Capture the cell that displays the provided text and extract its [X, Y] central coordinate. 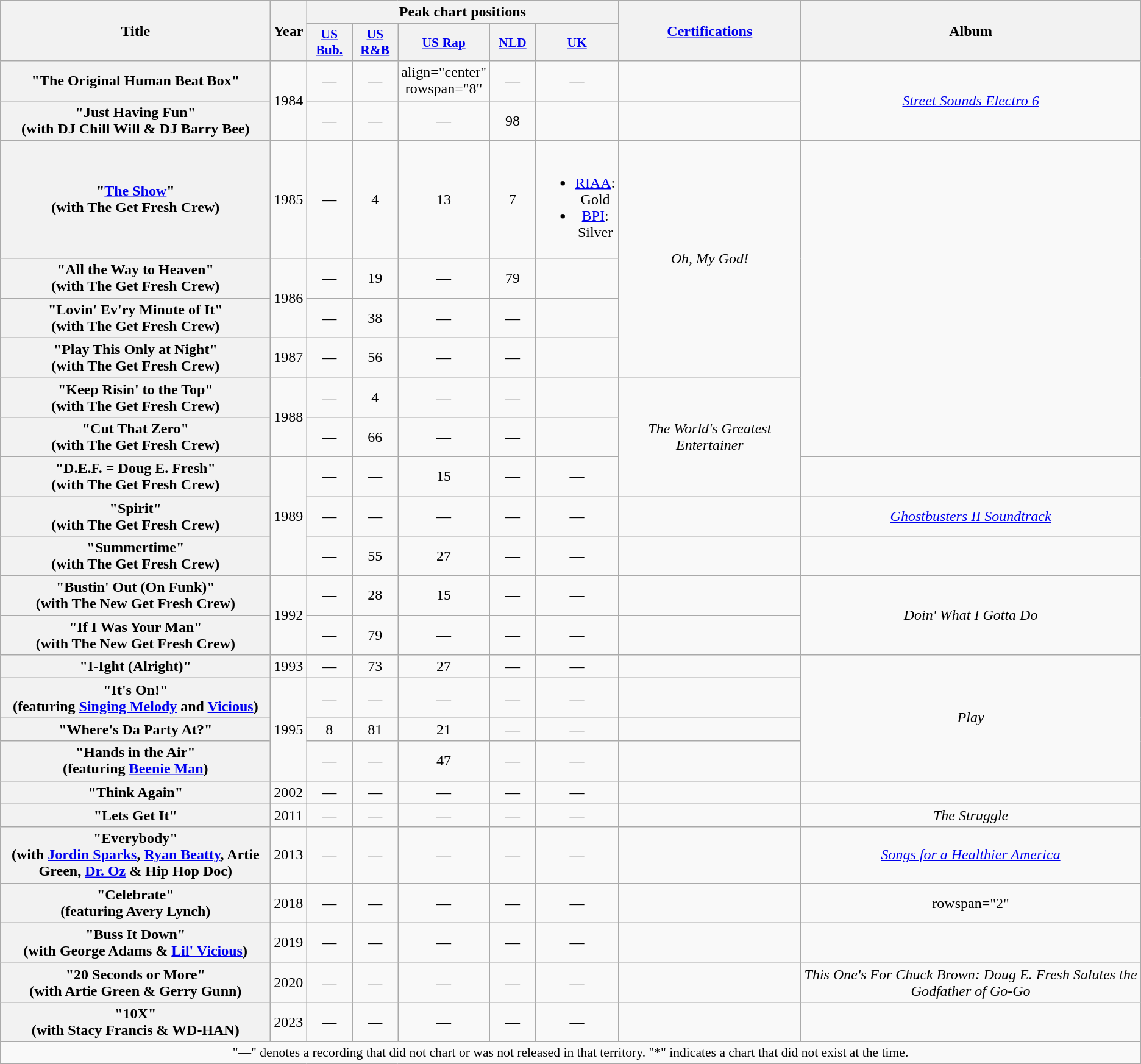
The World's Greatest Entertainer [709, 436]
"I-Ight (Alright)" [135, 667]
2018 [289, 903]
2011 [289, 815]
"Keep Risin' to the Top"(with The Get Fresh Crew) [135, 397]
28 [375, 596]
2002 [289, 792]
1989 [289, 516]
"Where's Da Party At?" [135, 729]
Street Sounds Electro 6 [970, 101]
US Rap [444, 43]
38 [375, 318]
81 [375, 729]
Certifications [709, 30]
Peak chart positions [463, 12]
1984 [289, 101]
US Bub. [329, 43]
"The Show"(with The Get Fresh Crew) [135, 199]
47 [444, 761]
"It's On!"(featuring Singing Melody and Vicious) [135, 698]
"Summertime"(with The Get Fresh Crew) [135, 556]
1995 [289, 729]
"Buss It Down"(with George Adams & Lil' Vicious) [135, 942]
13 [444, 199]
"Cut That Zero"(with The Get Fresh Crew) [135, 436]
"10X"(with Stacy Francis & WD-HAN) [135, 1021]
"Hands in the Air"(featuring Beenie Man) [135, 761]
19 [375, 278]
rowspan="2" [970, 903]
7 [512, 199]
"All the Way to Heaven"(with The Get Fresh Crew) [135, 278]
"—" denotes a recording that did not chart or was not released in that territory. "*" indicates a chart that did not exist at the time. [570, 1052]
"Lets Get It" [135, 815]
US R&B [375, 43]
UK [577, 43]
Ghostbusters II Soundtrack [970, 516]
"The Original Human Beat Box" [135, 80]
NLD [512, 43]
2013 [289, 855]
"Spirit"(with The Get Fresh Crew) [135, 516]
2019 [289, 942]
RIAA: GoldBPI: Silver [577, 199]
8 [329, 729]
2023 [289, 1021]
"If I Was Your Man"(with The New Get Fresh Crew) [135, 635]
1985 [289, 199]
1988 [289, 417]
align="center" rowspan="8" [444, 80]
"Everybody"(with Jordin Sparks, Ryan Beatty, Artie Green, Dr. Oz & Hip Hop Doc) [135, 855]
"Play This Only at Night"(with The Get Fresh Crew) [135, 357]
"Think Again" [135, 792]
1993 [289, 667]
"20 Seconds or More"(with Artie Green & Gerry Gunn) [135, 982]
Songs for a Healthier America [970, 855]
1987 [289, 357]
2020 [289, 982]
"Lovin' Ev'ry Minute of It"(with The Get Fresh Crew) [135, 318]
Year [289, 30]
66 [375, 436]
The Struggle [970, 815]
Oh, My God! [709, 258]
21 [444, 729]
This One's For Chuck Brown: Doug E. Fresh Salutes the Godfather of Go-Go [970, 982]
73 [375, 667]
Doin' What I Gotta Do [970, 615]
"D.E.F. = Doug E. Fresh"(with The Get Fresh Crew) [135, 477]
1992 [289, 615]
98 [512, 121]
Title [135, 30]
56 [375, 357]
"Bustin' Out (On Funk)"(with The New Get Fresh Crew) [135, 596]
"Just Having Fun"(with DJ Chill Will & DJ Barry Bee) [135, 121]
55 [375, 556]
"Celebrate"(featuring Avery Lynch) [135, 903]
Play [970, 718]
1986 [289, 298]
Album [970, 30]
